From the cell containing the given text, extract its center point as [x, y] coordinate. 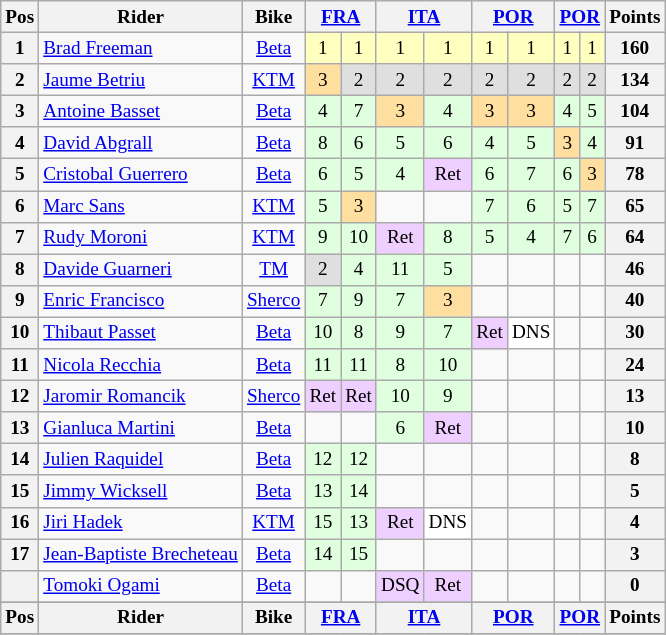
160 [635, 48]
134 [635, 80]
104 [635, 111]
Brad Freeman [141, 48]
Jimmy Wicksell [141, 491]
Jean-Baptiste Brecheteau [141, 554]
Cristobal Guerrero [141, 175]
Marc Sans [141, 206]
Davide Guarneri [141, 270]
17 [20, 554]
46 [635, 270]
Jiri Hadek [141, 523]
78 [635, 175]
40 [635, 301]
16 [20, 523]
Julien Raquidel [141, 460]
DSQ [400, 586]
0 [635, 586]
Enric Francisco [141, 301]
Gianluca Martini [141, 428]
Jaume Betriu [141, 80]
64 [635, 238]
Jaromir Romancik [141, 396]
Thibaut Passet [141, 333]
Antoine Basset [141, 111]
TM [273, 270]
30 [635, 333]
65 [635, 206]
91 [635, 143]
Rudy Moroni [141, 238]
24 [635, 365]
Nicola Recchia [141, 365]
Tomoki Ogami [141, 586]
David Abgrall [141, 143]
